Return the (x, y) coordinate for the center point of the cell that contains the specified text.  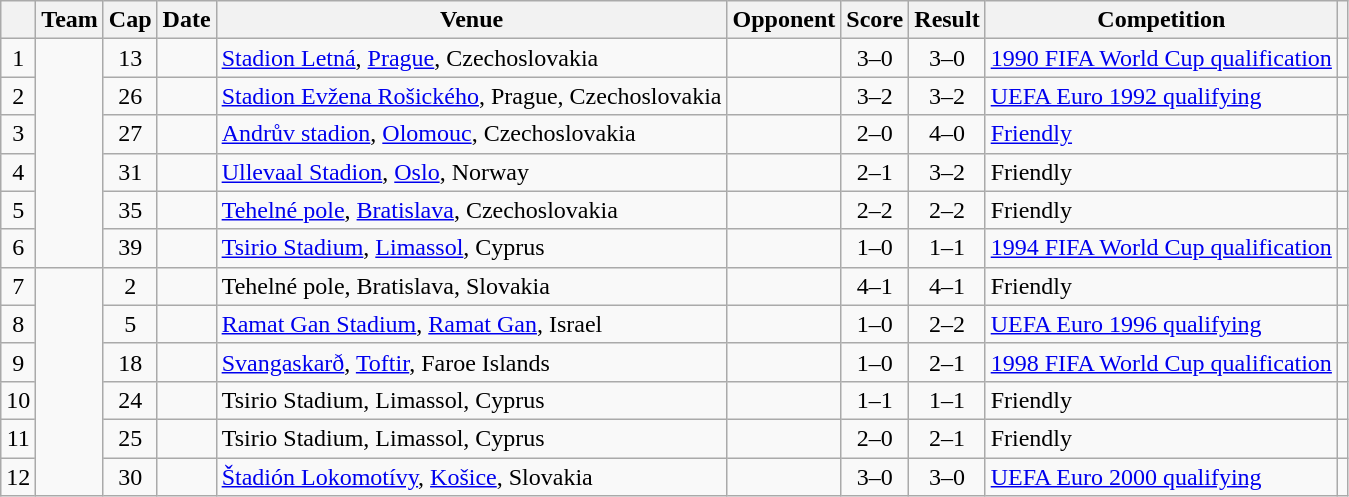
13 (130, 58)
Result (947, 20)
Andrův stadion, Olomouc, Czechoslovakia (472, 134)
6 (18, 248)
Tehelné pole, Bratislava, Slovakia (472, 286)
Tehelné pole, Bratislava, Czechoslovakia (472, 210)
Score (875, 20)
1 (18, 58)
10 (18, 400)
Štadión Lokomotívy, Košice, Slovakia (472, 477)
1998 FIFA World Cup qualification (1161, 362)
9 (18, 362)
7 (18, 286)
27 (130, 134)
Stadion Evžena Rošického, Prague, Czechoslovakia (472, 96)
Ramat Gan Stadium, Ramat Gan, Israel (472, 324)
UEFA Euro 2000 qualifying (1161, 477)
Date (186, 20)
39 (130, 248)
Stadion Letná, Prague, Czechoslovakia (472, 58)
8 (18, 324)
Venue (472, 20)
1994 FIFA World Cup qualification (1161, 248)
UEFA Euro 1992 qualifying (1161, 96)
31 (130, 172)
24 (130, 400)
30 (130, 477)
26 (130, 96)
18 (130, 362)
4–0 (947, 134)
Ullevaal Stadion, Oslo, Norway (472, 172)
Svangaskarð, Toftir, Faroe Islands (472, 362)
11 (18, 438)
1990 FIFA World Cup qualification (1161, 58)
25 (130, 438)
Team (70, 20)
Competition (1161, 20)
3 (18, 134)
12 (18, 477)
4 (18, 172)
Opponent (784, 20)
35 (130, 210)
UEFA Euro 1996 qualifying (1161, 324)
Cap (130, 20)
